Return the (x, y) coordinate for the center point of the cell that contains the specified text.  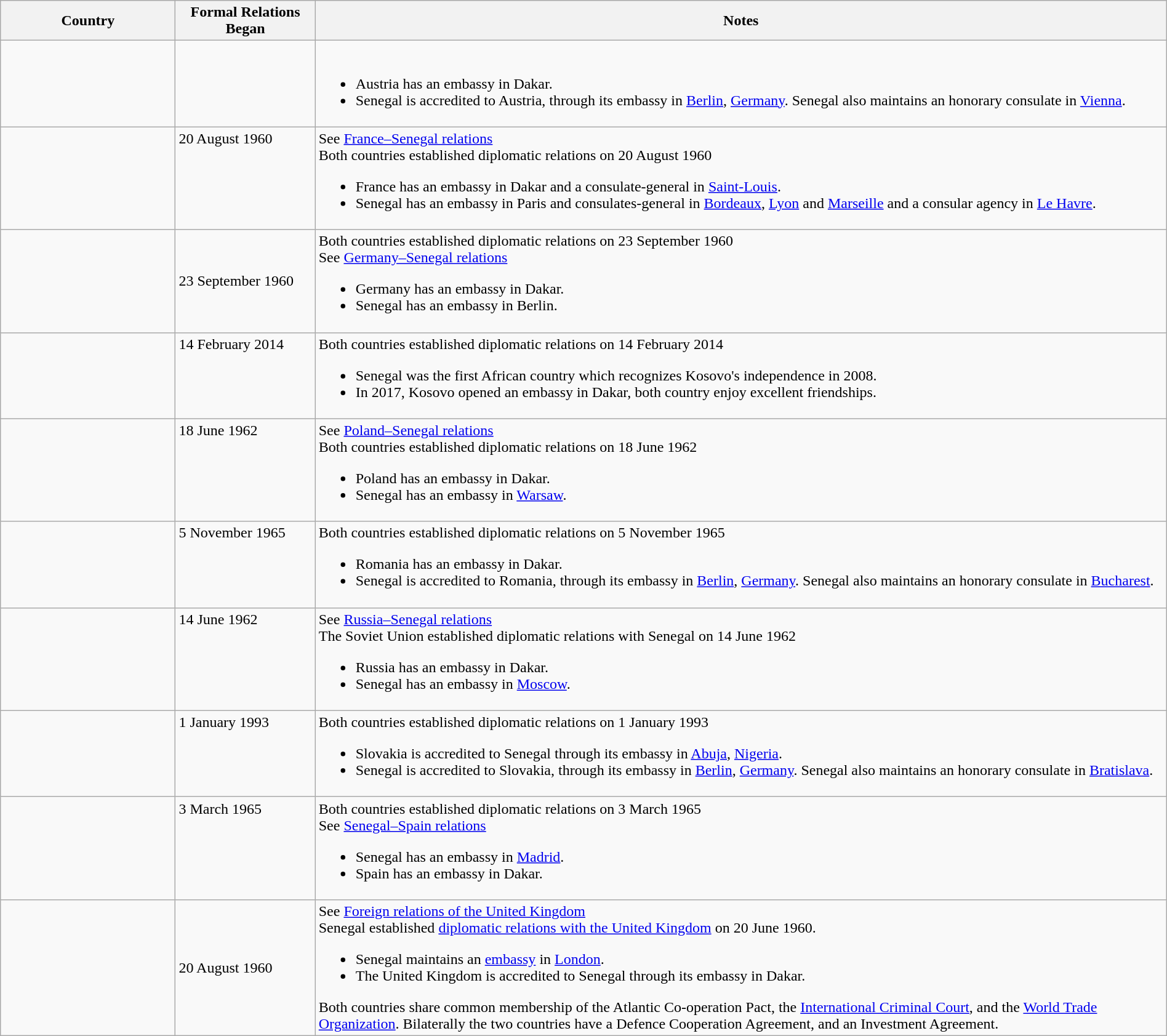
Notes (741, 21)
5 November 1965 (245, 564)
18 June 1962 (245, 470)
14 February 2014 (245, 375)
Formal Relations Began (245, 21)
23 September 1960 (245, 281)
14 June 1962 (245, 659)
Country (88, 21)
1 January 1993 (245, 753)
3 March 1965 (245, 848)
